Capture the cell that displays the provided text and extract its (X, Y) central coordinate. 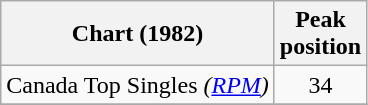
Canada Top Singles (RPM) (138, 85)
34 (320, 85)
Chart (1982) (138, 34)
Peakposition (320, 34)
